Detect which cell encompasses the target text, then output its [X, Y] center coordinate. 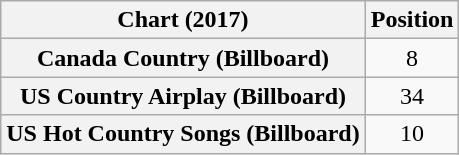
US Hot Country Songs (Billboard) [183, 134]
34 [412, 96]
US Country Airplay (Billboard) [183, 96]
10 [412, 134]
Chart (2017) [183, 20]
Position [412, 20]
8 [412, 58]
Canada Country (Billboard) [183, 58]
